Pinpoint the cell where the given text exists, returning its [x, y] midpoint coordinate. 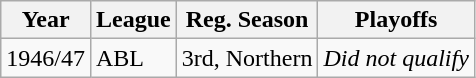
Reg. Season [247, 20]
1946/47 [46, 58]
League [133, 20]
Did not qualify [396, 58]
ABL [133, 58]
3rd, Northern [247, 58]
Year [46, 20]
Playoffs [396, 20]
